For the text-containing cell, return its midpoint in (X, Y) coordinate format. 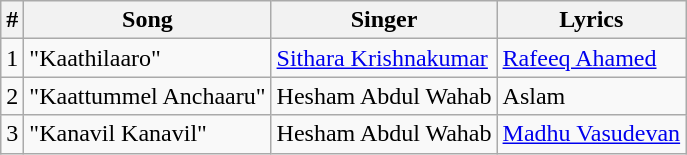
# (12, 20)
"Kanavil Kanavil" (148, 134)
Lyrics (592, 20)
1 (12, 58)
Rafeeq Ahamed (592, 58)
Madhu Vasudevan (592, 134)
"Kaathilaaro" (148, 58)
Sithara Krishnakumar (384, 58)
"Kaattummel Anchaaru" (148, 96)
Song (148, 20)
Singer (384, 20)
Aslam (592, 96)
2 (12, 96)
3 (12, 134)
